Capture the cell that displays the provided text and extract its (X, Y) central coordinate. 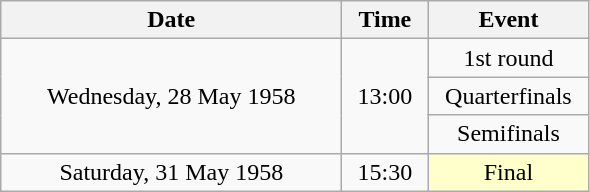
Date (172, 20)
Quarterfinals (508, 96)
Wednesday, 28 May 1958 (172, 96)
Saturday, 31 May 1958 (172, 172)
Final (508, 172)
1st round (508, 58)
13:00 (385, 96)
Time (385, 20)
Semifinals (508, 134)
Event (508, 20)
15:30 (385, 172)
